Locate the cell with the specified text and output its [X, Y] center coordinate. 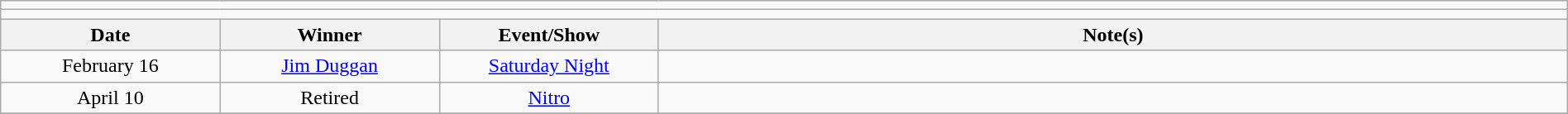
February 16 [111, 66]
Date [111, 35]
Retired [329, 97]
Saturday Night [549, 66]
Note(s) [1113, 35]
Jim Duggan [329, 66]
Nitro [549, 97]
April 10 [111, 97]
Event/Show [549, 35]
Winner [329, 35]
